Determine the (X, Y) coordinate at the center of the cell enclosing the given text.  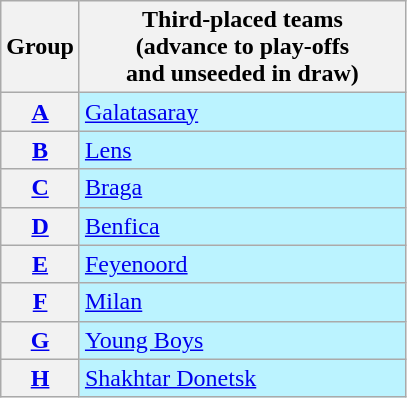
C (40, 188)
Third-placed teams(advance to play-offsand unseeded in draw) (242, 47)
H (40, 378)
F (40, 302)
Milan (242, 302)
Galatasaray (242, 112)
E (40, 264)
A (40, 112)
Feyenoord (242, 264)
D (40, 226)
B (40, 150)
Braga (242, 188)
Benfica (242, 226)
G (40, 340)
Lens (242, 150)
Group (40, 47)
Young Boys (242, 340)
Shakhtar Donetsk (242, 378)
